Return [X, Y] of the center of cell containing provided text 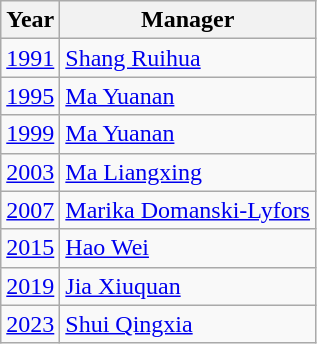
Year [30, 20]
Marika Domanski-Lyfors [188, 210]
Shang Ruihua [188, 58]
2003 [30, 172]
Jia Xiuquan [188, 286]
Shui Qingxia [188, 324]
1995 [30, 96]
1991 [30, 58]
2019 [30, 286]
2023 [30, 324]
Ma Liangxing [188, 172]
2015 [30, 248]
Manager [188, 20]
Hao Wei [188, 248]
1999 [30, 134]
2007 [30, 210]
